Output the [x, y] coordinate of the center of the cell containing the given text.  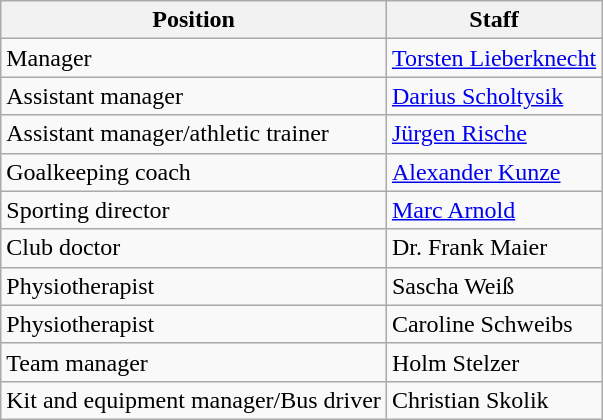
Jürgen Rische [494, 134]
Holm Stelzer [494, 362]
Christian Skolik [494, 400]
Staff [494, 20]
Marc Arnold [494, 210]
Kit and equipment manager/Bus driver [194, 400]
Manager [194, 58]
Assistant manager/athletic trainer [194, 134]
Dr. Frank Maier [494, 248]
Darius Scholtysik [494, 96]
Torsten Lieberknecht [494, 58]
Goalkeeping coach [194, 172]
Team manager [194, 362]
Sascha Weiß [494, 286]
Club doctor [194, 248]
Alexander Kunze [494, 172]
Caroline Schweibs [494, 324]
Assistant manager [194, 96]
Position [194, 20]
Sporting director [194, 210]
